Pinpoint the cell where the given text exists, returning its (X, Y) midpoint coordinate. 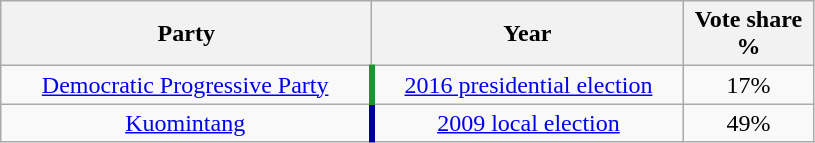
Vote share % (748, 34)
Party (186, 34)
Democratic Progressive Party (186, 85)
Year (528, 34)
49% (748, 123)
Kuomintang (186, 123)
2009 local election (528, 123)
17% (748, 85)
2016 presidential election (528, 85)
